Detect which cell encompasses the target text, then output its (X, Y) center coordinate. 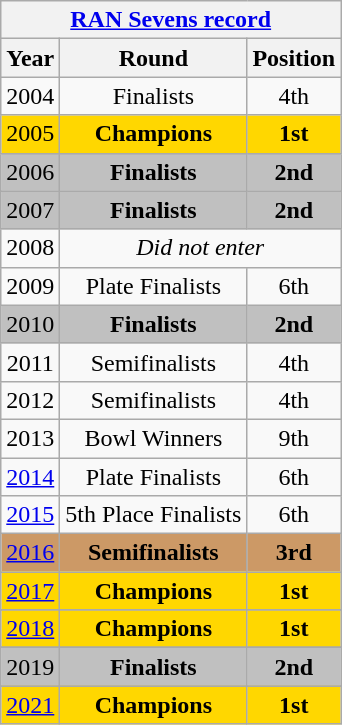
2010 (30, 324)
3rd (294, 553)
2009 (30, 286)
2004 (30, 96)
2007 (30, 210)
Position (294, 58)
2008 (30, 248)
Round (154, 58)
2005 (30, 134)
2012 (30, 400)
2013 (30, 438)
9th (294, 438)
RAN Sevens record (171, 20)
2011 (30, 362)
2006 (30, 172)
2018 (30, 629)
Bowl Winners (154, 438)
2017 (30, 591)
2014 (30, 477)
2015 (30, 515)
Did not enter (200, 248)
2016 (30, 553)
2019 (30, 667)
Year (30, 58)
2021 (30, 705)
5th Place Finalists (154, 515)
